Provide the (x, y) coordinate of the cell's center where the given text is located.  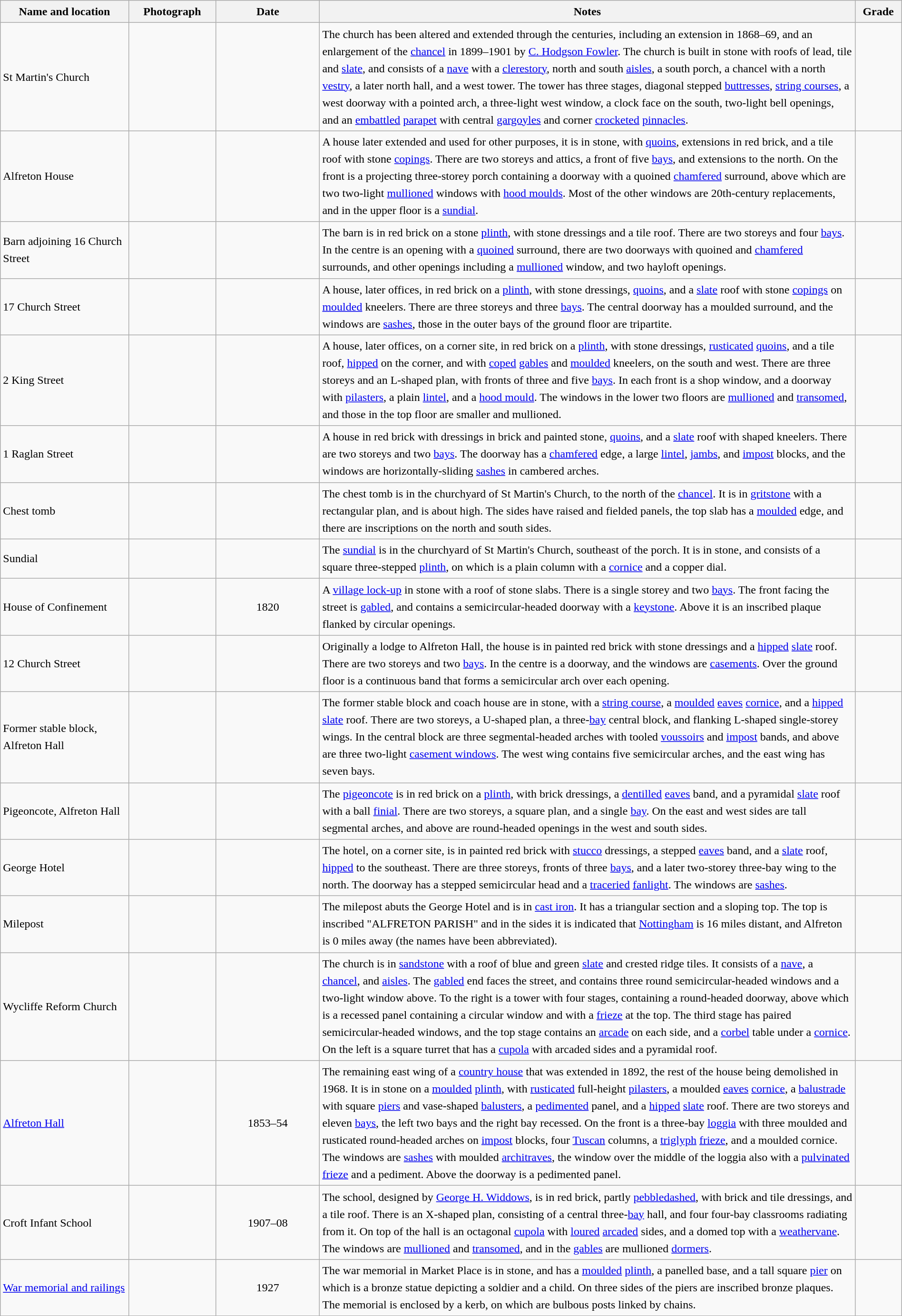
George Hotel (65, 868)
Milepost (65, 925)
Name and location (65, 11)
Grade (878, 11)
House of Confinement (65, 607)
17 Church Street (65, 306)
St Martin's Church (65, 77)
Photograph (172, 11)
Alfreton Hall (65, 1123)
Wycliffe Reform Church (65, 1006)
1820 (268, 607)
Chest tomb (65, 511)
Notes (587, 11)
12 Church Street (65, 663)
2 King Street (65, 380)
War memorial and railings (65, 1288)
1 Raglan Street (65, 454)
Croft Infant School (65, 1222)
Former stable block, Alfreton Hall (65, 737)
1853–54 (268, 1123)
Barn adjoining 16 Church Street (65, 250)
Pigeoncote, Alfreton Hall (65, 811)
Alfreton House (65, 176)
1927 (268, 1288)
Sundial (65, 558)
Date (268, 11)
1907–08 (268, 1222)
